Return the [X, Y] coordinate for the center point of the cell that contains the specified text.  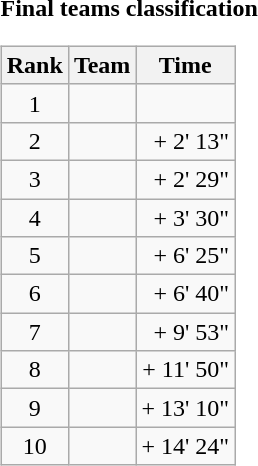
+ 2' 13" [186, 141]
Rank [34, 65]
8 [34, 370]
Time [186, 65]
+ 3' 30" [186, 217]
+ 11' 50" [186, 370]
4 [34, 217]
9 [34, 408]
+ 13' 10" [186, 408]
+ 6' 40" [186, 294]
2 [34, 141]
6 [34, 294]
+ 2' 29" [186, 179]
Team [102, 65]
+ 6' 25" [186, 256]
+ 9' 53" [186, 332]
1 [34, 103]
5 [34, 256]
3 [34, 179]
+ 14' 24" [186, 446]
7 [34, 332]
10 [34, 446]
